Search for the cell housing the specified text and yield its [X, Y] center coordinate. 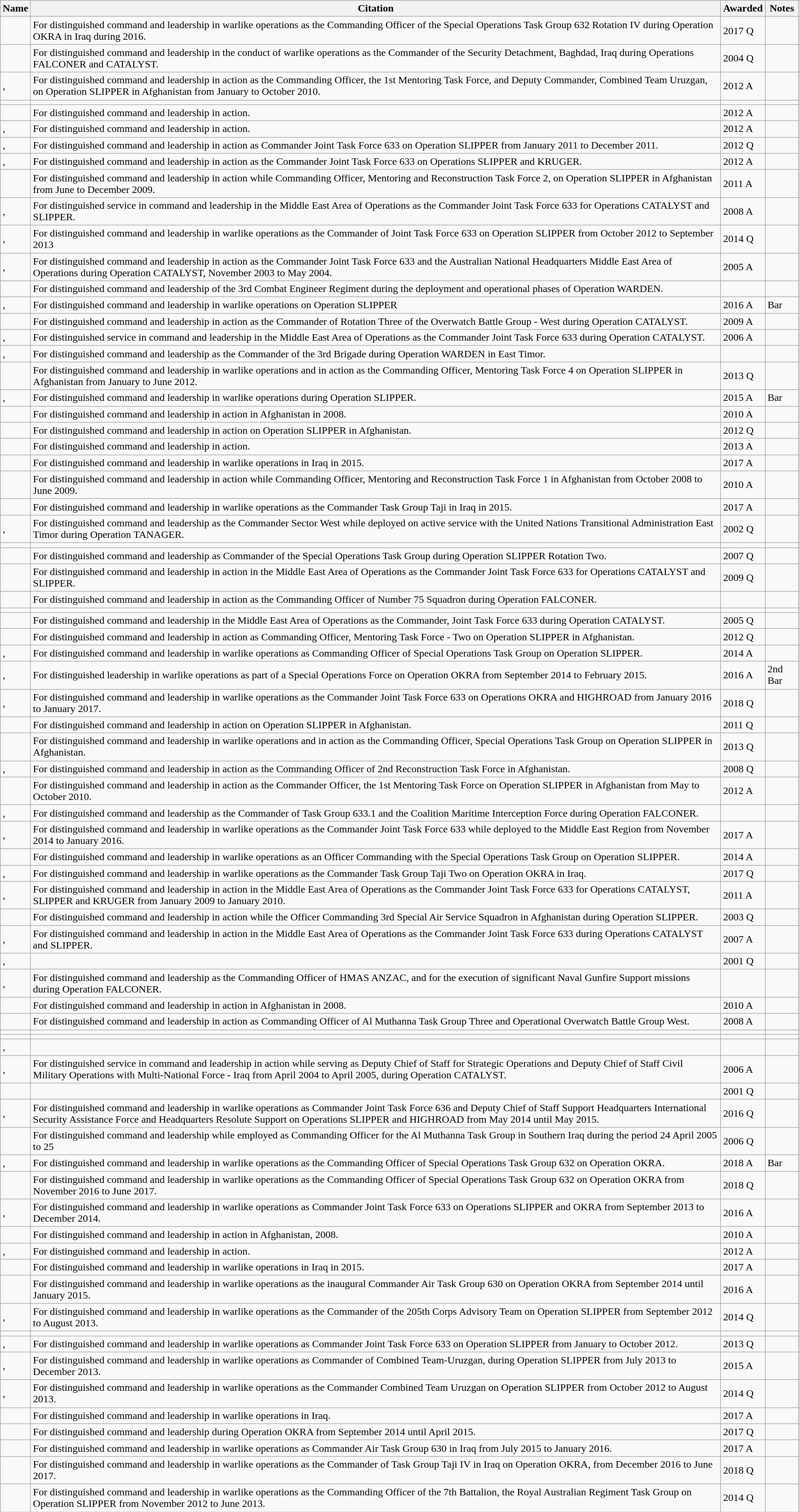
For distinguished command and leadership in warlike operations as the Commander Task Group Taji in Iraq in 2015. [376, 507]
2016 Q [743, 1113]
For distinguished command and leadership in action as Commanding Officer of Al Muthanna Task Group Three and Operational Overwatch Battle Group West. [376, 1022]
For distinguished command and leadership during Operation OKRA from September 2014 until April 2015. [376, 1432]
For distinguished command and leadership in warlike operations as an Officer Commanding with the Special Operations Task Group on Operation SLIPPER. [376, 857]
For distinguished command and leadership as Commander of the Special Operations Task Group during Operation SLIPPER Rotation Two. [376, 555]
For distinguished command and leadership in warlike operations as Commanding Officer of Special Operations Task Group on Operation SLIPPER. [376, 653]
For distinguished leadership in warlike operations as part of a Special Operations Force on Operation OKRA from September 2014 to February 2015. [376, 675]
For distinguished command and leadership in warlike operations as the Commander Task Group Taji Two on Operation OKRA in Iraq. [376, 873]
For distinguished command and leadership in the Middle East Area of Operations as the Commander, Joint Task Force 633 during Operation CATALYST. [376, 621]
2007 Q [743, 555]
2013 A [743, 447]
For distinguished command and leadership in warlike operations as Commander Air Task Group 630 in Iraq from July 2015 to January 2016. [376, 1448]
2002 Q [743, 528]
For distinguished command and leadership in warlike operations as Commander Joint Task Force 633 on Operation SLIPPER from January to October 2012. [376, 1344]
2004 Q [743, 58]
2003 Q [743, 917]
For distinguished command and leadership in action as the Commanding Officer of Number 75 Squadron during Operation FALCONER. [376, 600]
For distinguished command and leadership as the Commander of the 3rd Brigade during Operation WARDEN in East Timor. [376, 354]
For distinguished command and leadership in warlike operations as the Commanding Officer of Special Operations Task Group 632 on Operation OKRA. [376, 1163]
2018 A [743, 1163]
2006 Q [743, 1141]
For distinguished command and leadership in warlike operations on Operation SLIPPER [376, 305]
For distinguished command and leadership in action as the Commander of Rotation Three of the Overwatch Battle Group - West during Operation CATALYST. [376, 321]
Awarded [743, 9]
For distinguished command and leadership in action as Commanding Officer, Mentoring Task Force - Two on Operation SLIPPER in Afghanistan. [376, 637]
Citation [376, 9]
2005 A [743, 266]
For distinguished command and leadership in warlike operations during Operation SLIPPER. [376, 398]
For distinguished command and leadership in warlike operations in Iraq. [376, 1416]
2011 Q [743, 725]
2009 A [743, 321]
Name [15, 9]
2007 A [743, 939]
Notes [782, 9]
For distinguished command and leadership in action in Afghanistan, 2008. [376, 1235]
For distinguished command and leadership in action as the Commanding Officer of 2nd Reconstruction Task Force in Afghanistan. [376, 769]
For distinguished command and leadership in action as the Commander Joint Task Force 633 on Operations SLIPPER and KRUGER. [376, 161]
For distinguished command and leadership in action as Commander Joint Task Force 633 on Operation SLIPPER from January 2011 to December 2011. [376, 145]
2009 Q [743, 578]
2nd Bar [782, 675]
2005 Q [743, 621]
2008 Q [743, 769]
For distinguished command and leadership of the 3rd Combat Engineer Regiment during the deployment and operational phases of Operation WARDEN. [376, 289]
